Extract the (x, y) coordinate from the center of the cell holding the provided text.  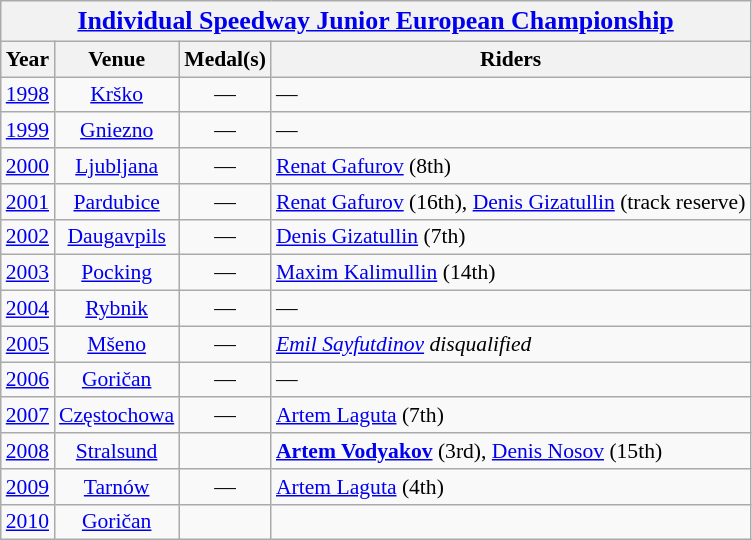
Year (28, 59)
Tarnów (116, 487)
Denis Gizatullin (7th) (511, 237)
2001 (28, 202)
Riders (511, 59)
2006 (28, 380)
2008 (28, 451)
2004 (28, 309)
Daugavpils (116, 237)
Pocking (116, 273)
Ljubljana (116, 166)
2005 (28, 344)
Artem Laguta (7th) (511, 416)
Renat Gafurov (8th) (511, 166)
Emil Sayfutdinov disqualified (511, 344)
Individual Speedway Junior European Championship (376, 21)
Częstochowa (116, 416)
Mšeno (116, 344)
2007 (28, 416)
1999 (28, 131)
Renat Gafurov (16th), Denis Gizatullin (track reserve) (511, 202)
Gniezno (116, 131)
Artem Laguta (4th) (511, 487)
2002 (28, 237)
2009 (28, 487)
Maxim Kalimullin (14th) (511, 273)
Pardubice (116, 202)
2000 (28, 166)
Krško (116, 95)
Stralsund (116, 451)
2003 (28, 273)
Rybnik (116, 309)
Venue (116, 59)
Medal(s) (225, 59)
Artem Vodyakov (3rd), Denis Nosov (15th) (511, 451)
1998 (28, 95)
2010 (28, 522)
